Return [X, Y] of the center of cell containing provided text 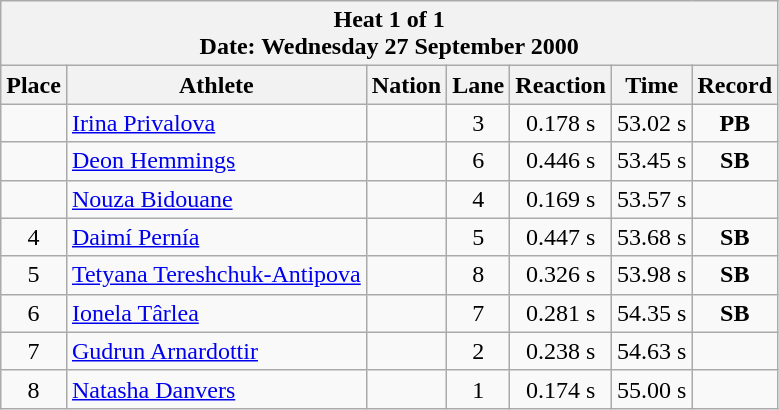
Daimí Pernía [216, 237]
0.178 s [561, 123]
Athlete [216, 85]
0.326 s [561, 275]
Nouza Bidouane [216, 199]
Record [735, 85]
53.98 s [651, 275]
3 [478, 123]
53.57 s [651, 199]
1 [478, 389]
Reaction [561, 85]
Heat 1 of 1 Date: Wednesday 27 September 2000 [390, 34]
Deon Hemmings [216, 161]
0.238 s [561, 351]
0.447 s [561, 237]
53.68 s [651, 237]
Irina Privalova [216, 123]
Tetyana Tereshchuk-Antipova [216, 275]
0.446 s [561, 161]
Natasha Danvers [216, 389]
Nation [406, 85]
2 [478, 351]
54.63 s [651, 351]
54.35 s [651, 313]
0.169 s [561, 199]
Gudrun Arnardottir [216, 351]
Ionela Târlea [216, 313]
Time [651, 85]
53.45 s [651, 161]
55.00 s [651, 389]
0.281 s [561, 313]
53.02 s [651, 123]
PB [735, 123]
Lane [478, 85]
Place [34, 85]
0.174 s [561, 389]
